Return the (x, y) coordinate for the center point of the cell that contains the specified text.  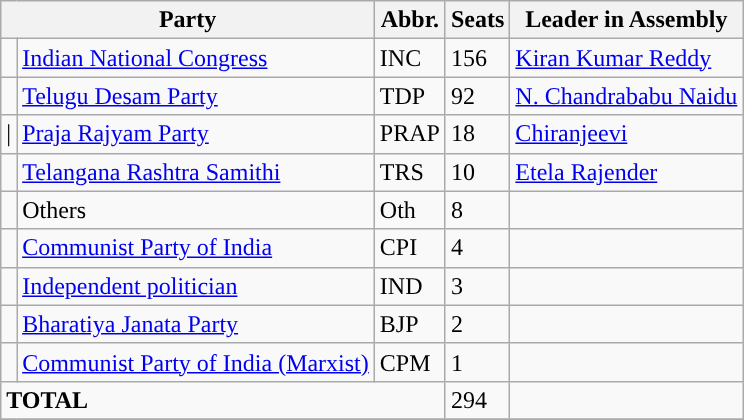
2 (477, 324)
Kiran Kumar Reddy (626, 58)
92 (477, 96)
Communist Party of India (196, 248)
TDP (410, 96)
10 (477, 172)
| (9, 134)
INC (410, 58)
Telangana Rashtra Samithi (196, 172)
1 (477, 362)
Abbr. (410, 20)
IND (410, 286)
Etela Rajender (626, 172)
Communist Party of India (Marxist) (196, 362)
Bharatiya Janata Party (196, 324)
Seats (477, 20)
4 (477, 248)
PRAP (410, 134)
18 (477, 134)
N. Chandrababu Naidu (626, 96)
Chiranjeevi (626, 134)
Leader in Assembly (626, 20)
Independent politician (196, 286)
156 (477, 58)
TOTAL (224, 400)
Oth (410, 210)
Others (196, 210)
3 (477, 286)
TRS (410, 172)
CPM (410, 362)
Party (188, 20)
Praja Rajyam Party (196, 134)
8 (477, 210)
BJP (410, 324)
294 (477, 400)
Telugu Desam Party (196, 96)
Indian National Congress (196, 58)
CPI (410, 248)
